Identify which cell holds the provided text, then report its (X, Y) central coordinate. 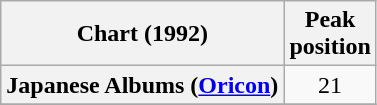
Chart (1992) (142, 34)
Peakposition (330, 34)
Japanese Albums (Oricon) (142, 85)
21 (330, 85)
